Provide the (X, Y) coordinate of the cell's center where the given text is located.  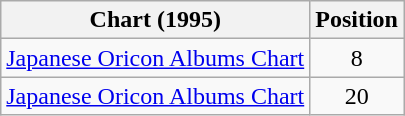
Chart (1995) (156, 20)
Position (357, 20)
8 (357, 58)
20 (357, 96)
